Identify which cell holds the provided text, then report its [X, Y] central coordinate. 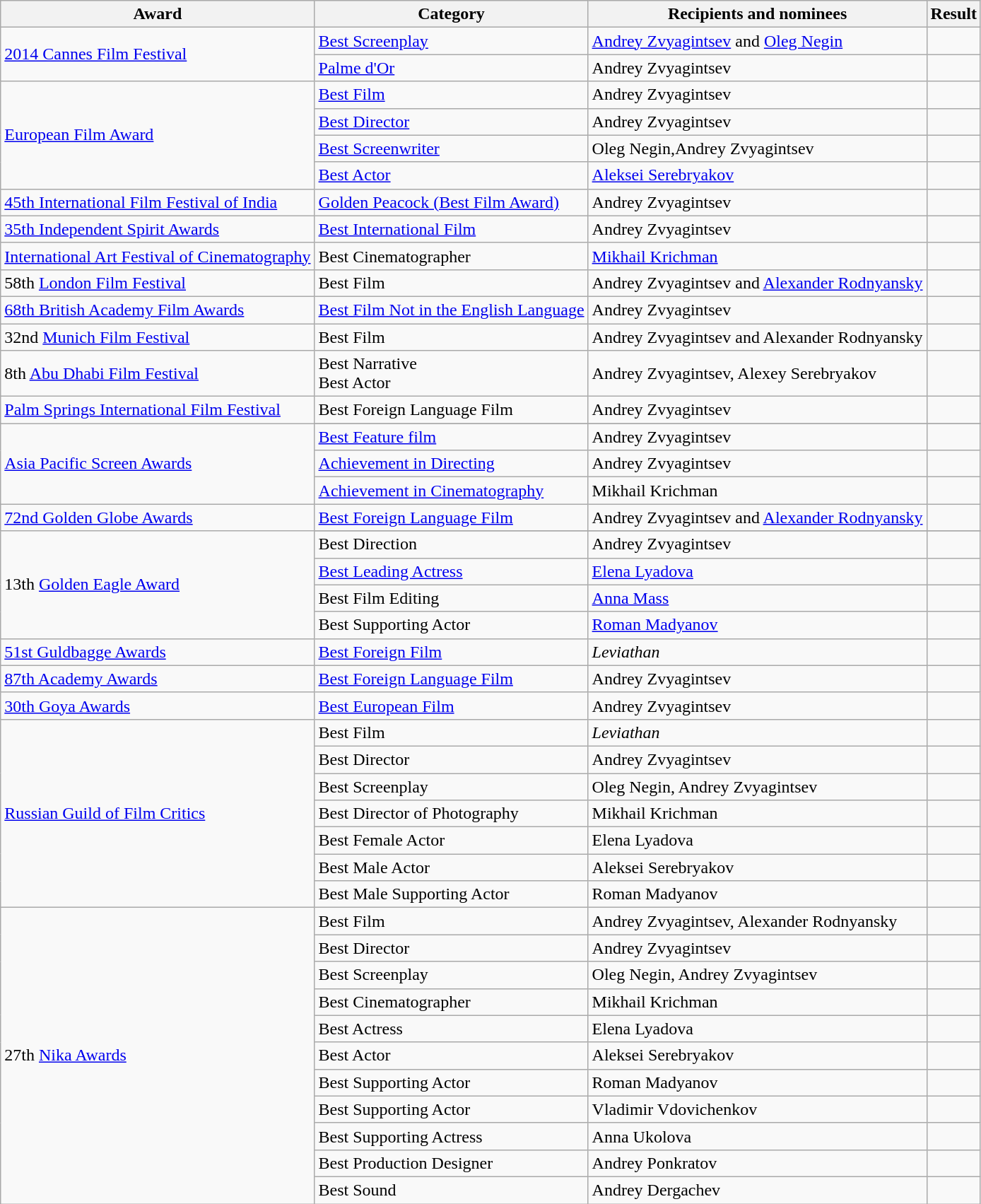
Best Director of Photography [451, 814]
68th British Academy Film Awards [158, 310]
2014 Cannes Film Festival [158, 54]
Best Narrative Best Actor [451, 373]
Anna Mass [758, 598]
32nd Munich Film Festival [158, 337]
Best Screenwriter [451, 148]
Best Feature film [451, 437]
Best Production Designer [451, 1163]
Best Sound [451, 1190]
European Film Award [158, 135]
Best European Film [451, 706]
Golden Peacock (Best Film Award) [451, 202]
Result [953, 14]
Andrey Zvyagintsev, Alexey Serebryakov [758, 373]
35th Independent Spirit Awards [158, 229]
Best Leading Actress [451, 571]
Best Direction [451, 544]
8th Abu Dhabi Film Festival [158, 373]
Best Male Supporting Actor [451, 894]
Best Film Not in the English Language [451, 310]
Vladimir Vdovichenkov [758, 1109]
87th Academy Awards [158, 679]
Andrey Zvyagintsev and Oleg Negin [758, 41]
58th London Film Festival [158, 283]
72nd Golden Globe Awards [158, 518]
Best Male Actor [451, 867]
Anna Ukolova [758, 1136]
Best Film Editing [451, 598]
Best Foreign Film [451, 652]
Andrey Dergachev [758, 1190]
Recipients and nominees [758, 14]
Oleg Negin,Andrey Zvyagintsev [758, 148]
51st Guldbagge Awards [158, 652]
Category [451, 14]
Andrey Zvyagintsev, Alexander Rodnyansky [758, 921]
Best International Film [451, 229]
Award [158, 14]
Palm Springs International Film Festival [158, 410]
Palme d'Or [451, 68]
Andrey Ponkratov [758, 1163]
Best Actress [451, 1029]
13th Golden Eagle Award [158, 585]
27th Nika Awards [158, 1056]
Achievement in Cinematography [451, 491]
Russian Guild of Film Critics [158, 813]
30th Goya Awards [158, 706]
Best Female Actor [451, 841]
Best Supporting Actress [451, 1136]
Achievement in Directing [451, 464]
45th International Film Festival of India [158, 202]
International Art Festival of Cinematography [158, 256]
Asia Pacific Screen Awards [158, 464]
